Search for the cell housing the specified text and yield its [X, Y] center coordinate. 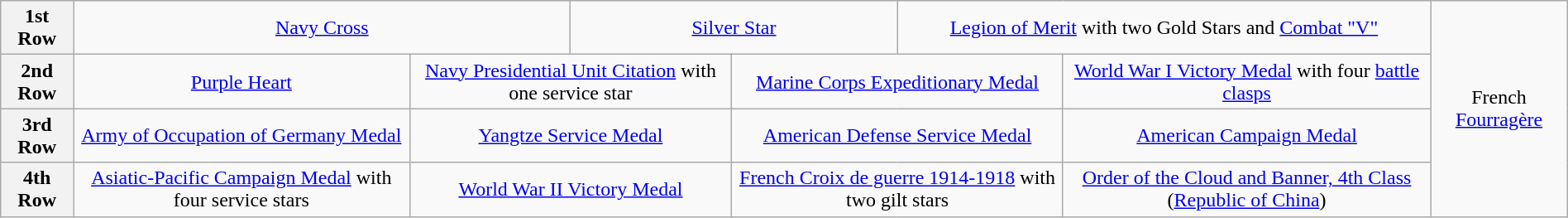
Order of the Cloud and Banner, 4th Class (Republic of China) [1247, 189]
Navy Presidential Unit Citation with one service star [571, 81]
French Croix de guerre 1914-1918 with two gilt stars [897, 189]
American Defense Service Medal [897, 136]
Asiatic-Pacific Campaign Medal with four service stars [241, 189]
1st Row [37, 28]
French Fourragère [1499, 109]
Legion of Merit with two Gold Stars and Combat "V" [1164, 28]
World War II Victory Medal [571, 189]
4th Row [37, 189]
Army of Occupation of Germany Medal [241, 136]
Silver Star [734, 28]
Purple Heart [241, 81]
World War I Victory Medal with four battle clasps [1247, 81]
2nd Row [37, 81]
Yangtze Service Medal [571, 136]
Marine Corps Expeditionary Medal [897, 81]
American Campaign Medal [1247, 136]
Navy Cross [323, 28]
3rd Row [37, 136]
